Return (X, Y) of the center of cell containing provided text 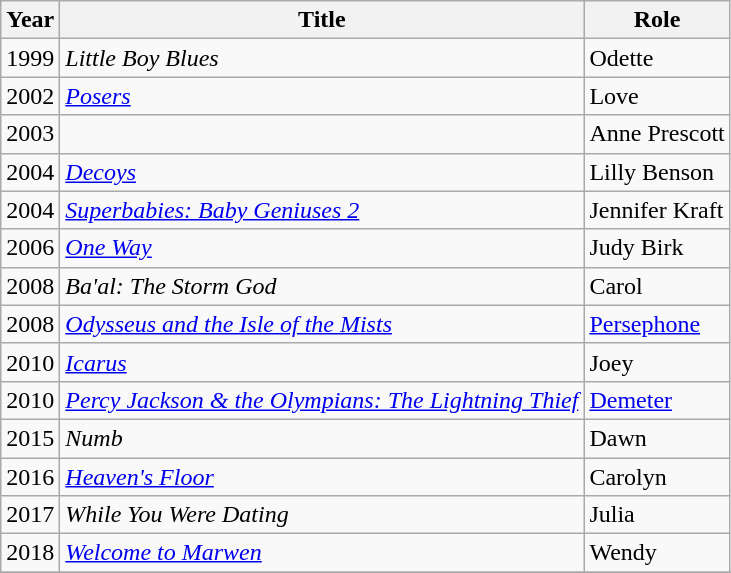
Numb (322, 438)
Year (30, 20)
2018 (30, 553)
Role (657, 20)
Demeter (657, 400)
2017 (30, 515)
2002 (30, 96)
2015 (30, 438)
Jennifer Kraft (657, 210)
Decoys (322, 172)
Joey (657, 362)
2003 (30, 134)
Carol (657, 286)
Icarus (322, 362)
1999 (30, 58)
Judy Birk (657, 248)
Anne Prescott (657, 134)
2016 (30, 477)
Lilly Benson (657, 172)
Love (657, 96)
Posers (322, 96)
Odette (657, 58)
Ba'al: The Storm God (322, 286)
Welcome to Marwen (322, 553)
Little Boy Blues (322, 58)
Heaven's Floor (322, 477)
Carolyn (657, 477)
Title (322, 20)
Persephone (657, 324)
Dawn (657, 438)
Percy Jackson & the Olympians: The Lightning Thief (322, 400)
Superbabies: Baby Geniuses 2 (322, 210)
One Way (322, 248)
Odysseus and the Isle of the Mists (322, 324)
While You Were Dating (322, 515)
Julia (657, 515)
2006 (30, 248)
Wendy (657, 553)
